Identify which cell holds the provided text, then report its [X, Y] central coordinate. 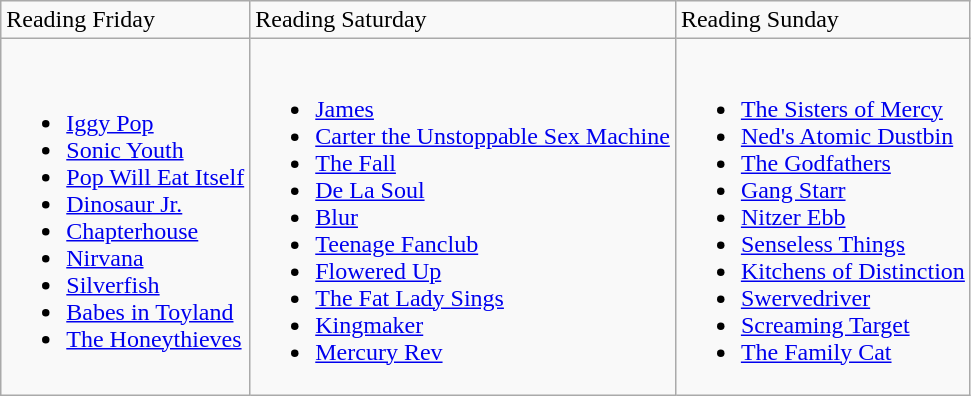
Iggy PopSonic YouthPop Will Eat ItselfDinosaur Jr.ChapterhouseNirvanaSilverfishBabes in ToylandThe Honeythieves [126, 217]
JamesCarter the Unstoppable Sex MachineThe FallDe La SoulBlurTeenage FanclubFlowered UpThe Fat Lady SingsKingmakerMercury Rev [463, 217]
Reading Saturday [463, 20]
Reading Sunday [822, 20]
Reading Friday [126, 20]
